Identify which cell holds the provided text, then report its [x, y] central coordinate. 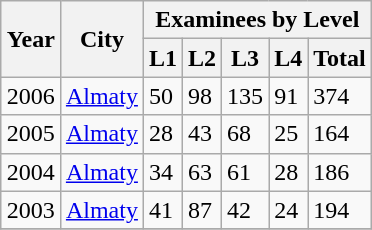
42 [246, 210]
186 [340, 172]
63 [202, 172]
2003 [30, 210]
L4 [288, 58]
L2 [202, 58]
2005 [30, 134]
68 [246, 134]
25 [288, 134]
City [102, 39]
Examinees by Level [257, 20]
43 [202, 134]
98 [202, 96]
41 [162, 210]
374 [340, 96]
164 [340, 134]
2004 [30, 172]
Total [340, 58]
91 [288, 96]
Year [30, 39]
50 [162, 96]
61 [246, 172]
24 [288, 210]
87 [202, 210]
194 [340, 210]
34 [162, 172]
L3 [246, 58]
135 [246, 96]
L1 [162, 58]
2006 [30, 96]
